Locate the cell with the specified text and output its (X, Y) center coordinate. 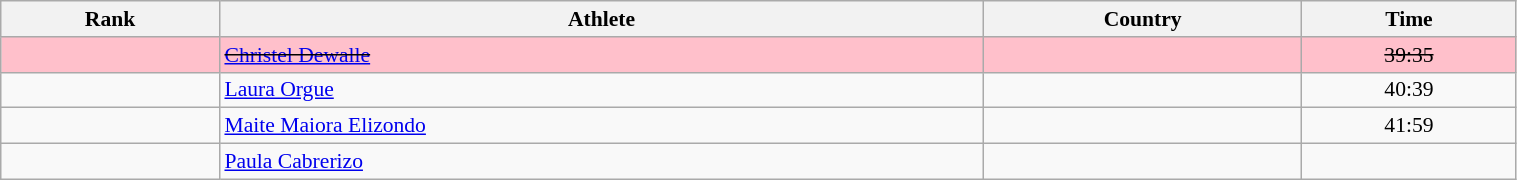
Maite Maiora Elizondo (601, 126)
39:35 (1409, 55)
Rank (110, 19)
Athlete (601, 19)
Country (1143, 19)
Paula Cabrerizo (601, 162)
41:59 (1409, 126)
Time (1409, 19)
40:39 (1409, 90)
Christel Dewalle (601, 55)
Laura Orgue (601, 90)
